Return [X, Y] of the center of cell containing provided text 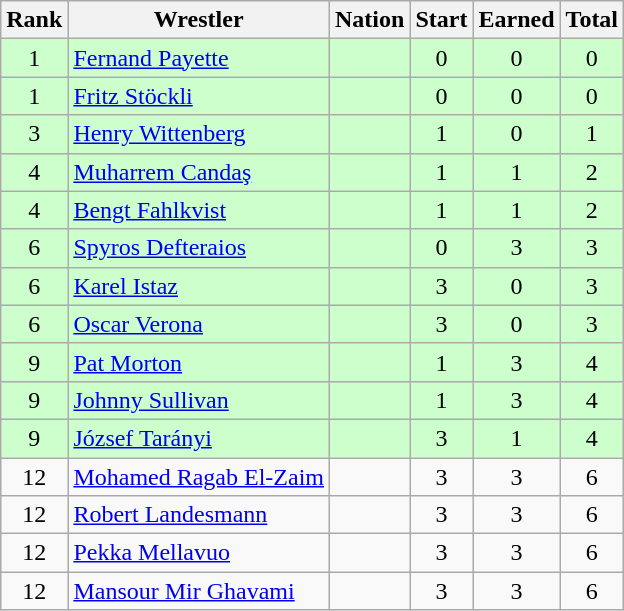
Start [442, 20]
Earned [516, 20]
József Tarányi [199, 438]
Robert Landesmann [199, 515]
Oscar Verona [199, 324]
Wrestler [199, 20]
Mohamed Ragab El-Zaim [199, 477]
Spyros Defteraios [199, 248]
Total [592, 20]
Mansour Mir Ghavami [199, 591]
Pekka Mellavuo [199, 553]
Bengt Fahlkvist [199, 210]
Henry Wittenberg [199, 134]
Fritz Stöckli [199, 96]
Rank [34, 20]
Muharrem Candaş [199, 172]
Pat Morton [199, 362]
Johnny Sullivan [199, 400]
Fernand Payette [199, 58]
Karel Istaz [199, 286]
Nation [370, 20]
